Identify which cell holds the provided text, then report its [x, y] central coordinate. 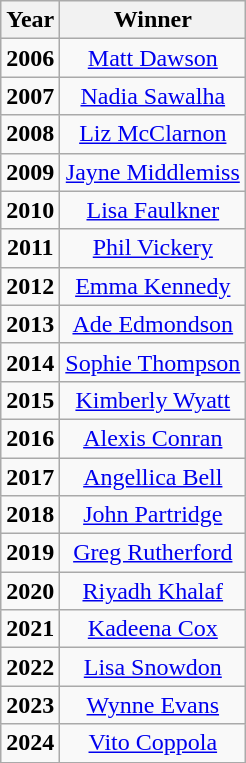
Liz McClarnon [153, 134]
Kadeena Cox [153, 629]
Jayne Middlemiss [153, 172]
2009 [30, 172]
Phil Vickery [153, 248]
Emma Kennedy [153, 286]
2013 [30, 324]
2006 [30, 58]
2016 [30, 438]
Vito Coppola [153, 743]
2022 [30, 667]
Nadia Sawalha [153, 96]
2017 [30, 477]
Matt Dawson [153, 58]
John Partridge [153, 515]
Riyadh Khalaf [153, 591]
2019 [30, 553]
2015 [30, 400]
2024 [30, 743]
2012 [30, 286]
2007 [30, 96]
2020 [30, 591]
2023 [30, 705]
2021 [30, 629]
2014 [30, 362]
2010 [30, 210]
Ade Edmondson [153, 324]
2011 [30, 248]
Wynne Evans [153, 705]
2008 [30, 134]
2018 [30, 515]
Greg Rutherford [153, 553]
Lisa Snowdon [153, 667]
Sophie Thompson [153, 362]
Winner [153, 20]
Angellica Bell [153, 477]
Year [30, 20]
Kimberly Wyatt [153, 400]
Lisa Faulkner [153, 210]
Alexis Conran [153, 438]
